Capture the cell that displays the provided text and extract its (X, Y) central coordinate. 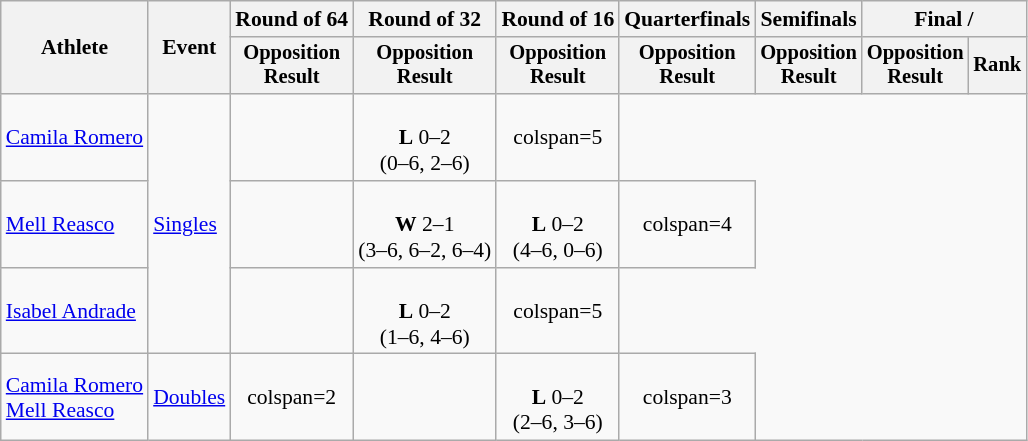
Quarterfinals (687, 19)
Camila Romero Mell Reasco (74, 398)
colspan=3 (687, 398)
Rank (997, 66)
colspan=2 (292, 398)
Singles (189, 224)
L 0–2 (1–6, 4–6) (424, 312)
Doubles (189, 398)
L 0–2 (2–6, 3–6) (558, 398)
Camila Romero (74, 138)
L 0–2 (0–6, 2–6) (424, 138)
L 0–2 (4–6, 0–6) (558, 224)
Final / (944, 19)
Round of 16 (558, 19)
Round of 32 (424, 19)
Round of 64 (292, 19)
W 2–1 (3–6, 6–2, 6–4) (424, 224)
Event (189, 48)
colspan=4 (687, 224)
Semifinals (808, 19)
Isabel Andrade (74, 312)
Athlete (74, 48)
Mell Reasco (74, 224)
